Extract the (X, Y) coordinate from the center of the cell holding the provided text.  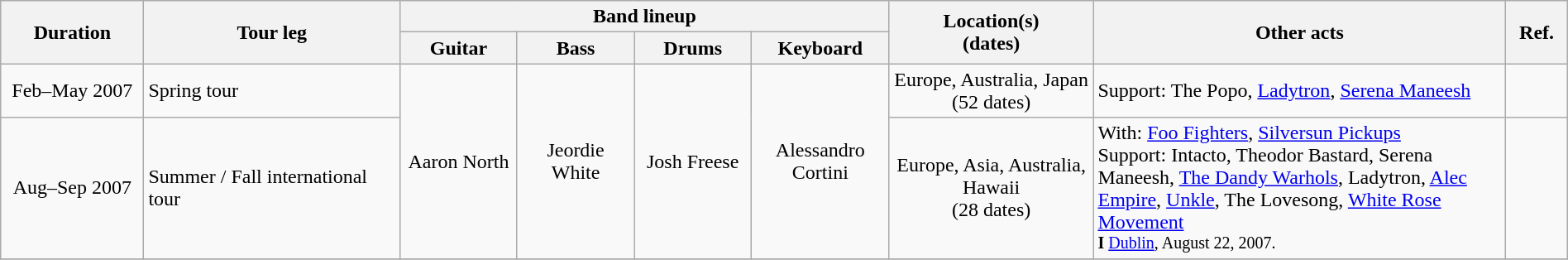
Josh Freese (693, 161)
Europe, Asia, Australia, Hawaii(28 dates) (991, 188)
Jeordie White (576, 161)
Alessandro Cortini (820, 161)
Support: The Popo, Ladytron, Serena Maneesh (1300, 91)
Tour leg (272, 32)
Bass (576, 48)
Aug–Sep 2007 (73, 188)
Band lineup (645, 17)
Spring tour (272, 91)
Aaron North (459, 161)
Drums (693, 48)
Feb–May 2007 (73, 91)
Location(s)(dates) (991, 32)
Keyboard (820, 48)
Summer / Fall international tour (272, 188)
Ref. (1537, 32)
Other acts (1300, 32)
Europe, Australia, Japan(52 dates) (991, 91)
Guitar (459, 48)
Duration (73, 32)
